From the cell containing the given text, extract its center point as (x, y) coordinate. 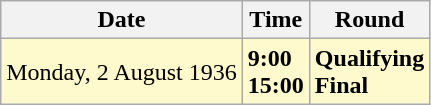
QualifyingFinal (369, 72)
Time (276, 20)
9:0015:00 (276, 72)
Monday, 2 August 1936 (122, 72)
Date (122, 20)
Round (369, 20)
